From the cell containing the given text, extract its center point as [X, Y] coordinate. 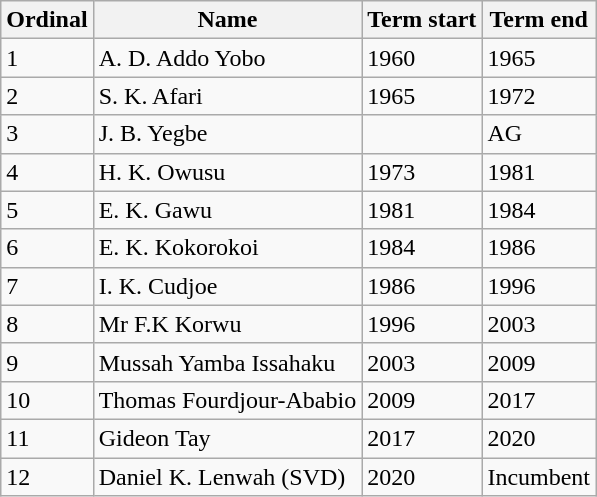
AG [539, 134]
E. K. Kokorokoi [228, 248]
I. K. Cudjoe [228, 286]
S. K. Afari [228, 96]
6 [47, 248]
12 [47, 477]
Daniel K. Lenwah (SVD) [228, 477]
1960 [422, 58]
Term end [539, 20]
H. K. Owusu [228, 172]
8 [47, 324]
5 [47, 210]
2 [47, 96]
Incumbent [539, 477]
1 [47, 58]
11 [47, 438]
1973 [422, 172]
J. B. Yegbe [228, 134]
9 [47, 362]
Name [228, 20]
Mr F.K Korwu [228, 324]
10 [47, 400]
3 [47, 134]
A. D. Addo Yobo [228, 58]
Term start [422, 20]
7 [47, 286]
E. K. Gawu [228, 210]
Thomas Fourdjour-Ababio [228, 400]
Mussah Yamba Issahaku [228, 362]
Ordinal [47, 20]
4 [47, 172]
1972 [539, 96]
Gideon Tay [228, 438]
